Provide the [X, Y] coordinate of the cell's center where the given text is located.  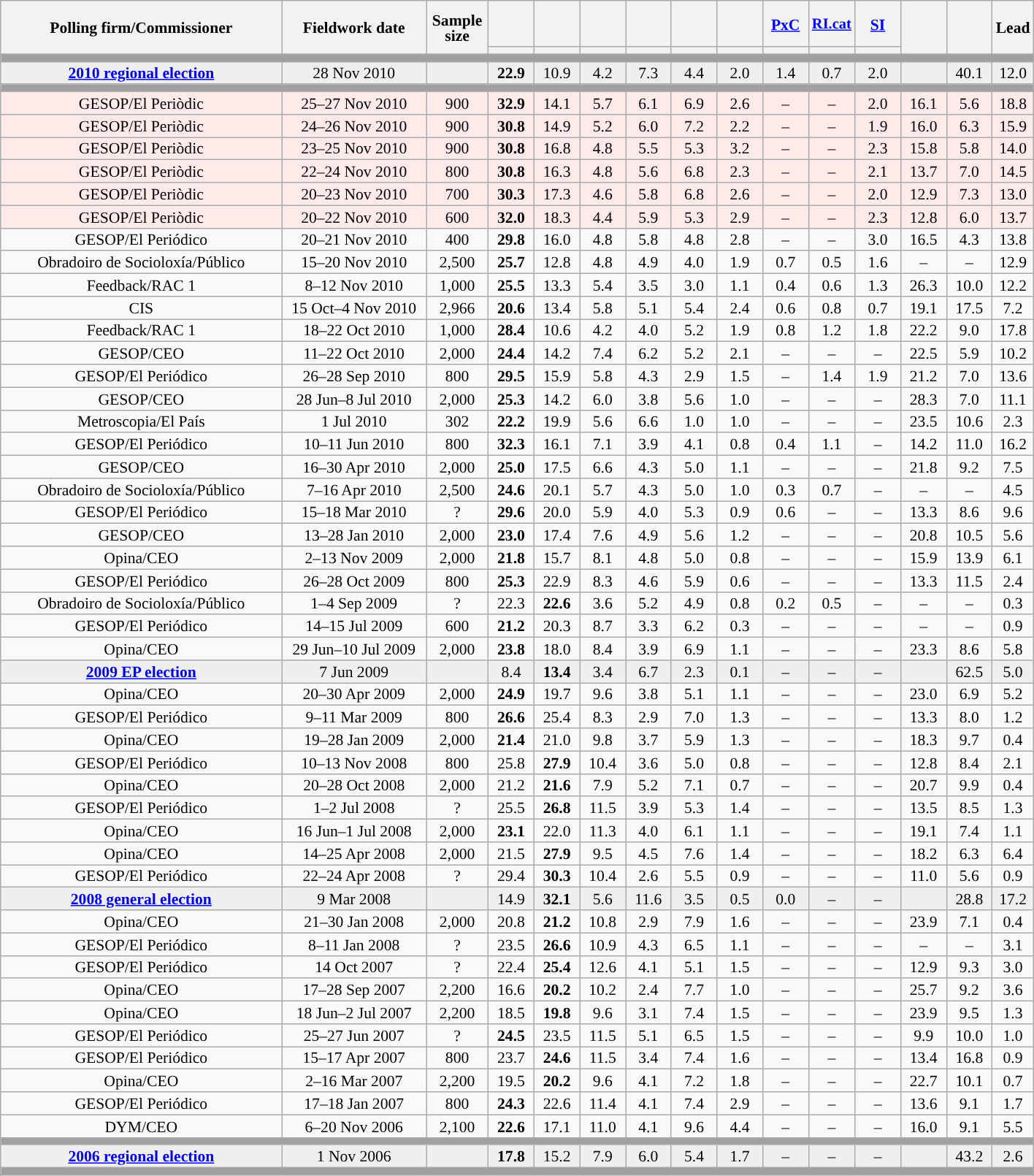
17–28 Sep 2007 [354, 990]
1–4 Sep 2009 [354, 603]
0.2 [786, 603]
8–12 Nov 2010 [354, 285]
21.4 [511, 739]
16.6 [511, 990]
15–20 Nov 2010 [354, 263]
2.8 [740, 240]
19–28 Jan 2009 [354, 739]
20–22 Nov 2010 [354, 216]
RI.cat [832, 23]
28.3 [923, 399]
22.4 [511, 967]
8.7 [603, 627]
7–16 Apr 2010 [354, 489]
8.1 [603, 558]
10.5 [970, 535]
16.5 [923, 240]
19.5 [511, 1081]
28 Jun–8 Jul 2010 [354, 399]
0.0 [786, 898]
Polling firm/Commissioner [142, 28]
18–22 Oct 2010 [354, 330]
25–27 Jun 2007 [354, 1036]
11.4 [603, 1103]
3.2 [740, 149]
24.3 [511, 1103]
1–2 Jul 2008 [354, 808]
22.0 [556, 831]
15–18 Mar 2010 [354, 513]
11–22 Oct 2010 [354, 354]
7.5 [1014, 467]
20.7 [923, 784]
62.5 [970, 672]
2,100 [457, 1126]
9–11 Mar 2009 [354, 717]
15–17 Apr 2007 [354, 1058]
14–25 Apr 2008 [354, 853]
10.1 [970, 1081]
Fieldwork date [354, 28]
14–15 Jul 2009 [354, 627]
17.2 [1014, 898]
14.0 [1014, 149]
28.8 [970, 898]
18.8 [1014, 104]
2,966 [457, 308]
6.4 [1014, 853]
21.5 [511, 853]
18.2 [923, 853]
40.1 [970, 73]
21–30 Jan 2008 [354, 922]
18.5 [511, 1012]
8.5 [970, 808]
0.1 [740, 672]
21.0 [556, 739]
25.0 [511, 467]
1 Nov 2006 [354, 1157]
28 Nov 2010 [354, 73]
22.3 [511, 603]
28.4 [511, 330]
8.0 [970, 717]
3.3 [648, 627]
9.3 [970, 967]
23.7 [511, 1058]
25–27 Nov 2010 [354, 104]
22.5 [923, 354]
16 Jun–1 Jul 2008 [354, 831]
15.8 [923, 149]
9.0 [970, 330]
7.7 [694, 990]
13.9 [970, 558]
23.3 [923, 649]
17–18 Jan 2007 [354, 1103]
20–21 Nov 2010 [354, 240]
20–28 Oct 2008 [354, 784]
22–24 Apr 2008 [354, 877]
400 [457, 240]
2008 general election [142, 898]
13.5 [923, 808]
29.4 [511, 877]
17.4 [556, 535]
14.1 [556, 104]
19.7 [556, 694]
2–13 Nov 2009 [354, 558]
26–28 Oct 2009 [354, 580]
22.7 [923, 1081]
Metroscopia/El País [142, 421]
CIS [142, 308]
20.6 [511, 308]
12.2 [1014, 285]
1 Jul 2010 [354, 421]
SI [878, 23]
12.6 [603, 967]
9.7 [970, 739]
13–28 Jan 2010 [354, 535]
13.0 [1014, 194]
24.4 [511, 354]
19.8 [556, 1012]
PxC [786, 23]
15 Oct–4 Nov 2010 [354, 308]
2–16 Mar 2007 [354, 1081]
6–20 Nov 2006 [354, 1126]
7 Jun 2009 [354, 672]
2006 regional election [142, 1157]
17.1 [556, 1126]
20.0 [556, 513]
2010 regional election [142, 73]
24.5 [511, 1036]
18.0 [556, 649]
26.8 [556, 808]
16–30 Apr 2010 [354, 467]
15.7 [556, 558]
6.7 [648, 672]
20.3 [556, 627]
13.8 [1014, 240]
20–30 Apr 2009 [354, 694]
2009 EP election [142, 672]
9 Mar 2008 [354, 898]
15.2 [556, 1157]
26–28 Sep 2010 [354, 375]
16.2 [1014, 444]
32.3 [511, 444]
2.2 [740, 126]
25.8 [511, 763]
16.3 [556, 171]
29.8 [511, 240]
32.9 [511, 104]
10–11 Jun 2010 [354, 444]
9.8 [603, 739]
24–26 Nov 2010 [354, 126]
18 Jun–2 Jul 2007 [354, 1012]
29 Jun–10 Jul 2009 [354, 649]
10–13 Nov 2008 [354, 763]
29.6 [511, 513]
11.1 [1014, 399]
14 Oct 2007 [354, 967]
700 [457, 194]
32.1 [556, 898]
19.9 [556, 421]
302 [457, 421]
Lead [1014, 28]
23.1 [511, 831]
29.5 [511, 375]
17.3 [556, 194]
3.7 [648, 739]
12.0 [1014, 73]
8–11 Jan 2008 [354, 944]
32.0 [511, 216]
Sample size [457, 28]
11.6 [648, 898]
20.1 [556, 489]
20–23 Nov 2010 [354, 194]
21.6 [556, 784]
24.9 [511, 694]
26.3 [923, 285]
14.5 [1014, 171]
10.8 [603, 922]
23–25 Nov 2010 [354, 149]
23.8 [511, 649]
22–24 Nov 2010 [354, 171]
11.3 [603, 831]
DYM/CEO [142, 1126]
43.2 [970, 1157]
